Provide the (x, y) coordinate of the cell's center where the given text is located.  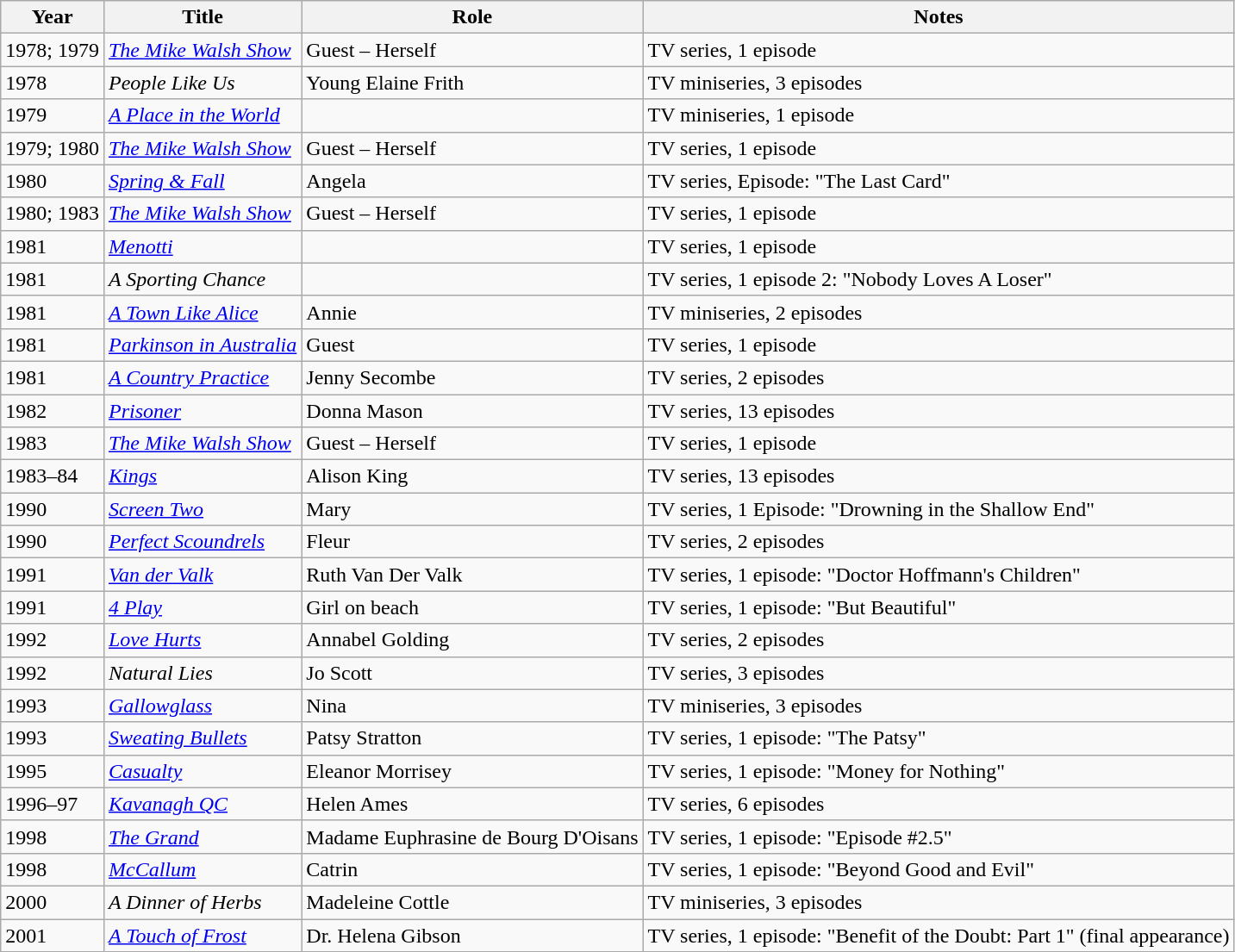
Alison King (472, 476)
Jo Scott (472, 673)
2000 (53, 902)
Menotti (202, 246)
TV miniseries, 1 episode (939, 115)
Jenny Secombe (472, 377)
TV series, 1 episode: "The Patsy" (939, 738)
Madame Euphrasine de Bourg D'Oisans (472, 837)
4 Play (202, 607)
TV series, 1 episode: "Episode #2.5" (939, 837)
Natural Lies (202, 673)
Guest (472, 345)
Annabel Golding (472, 640)
Screen Two (202, 509)
A Country Practice (202, 377)
1978; 1979 (53, 50)
Prisoner (202, 411)
Girl on beach (472, 607)
1980; 1983 (53, 214)
Kings (202, 476)
Van der Valk (202, 575)
Love Hurts (202, 640)
Eleanor Morrisey (472, 771)
Casualty (202, 771)
1996–97 (53, 804)
A Town Like Alice (202, 312)
People Like Us (202, 83)
TV series, 1 episode: "Beyond Good and Evil" (939, 869)
1995 (53, 771)
2001 (53, 935)
Spring & Fall (202, 181)
Title (202, 17)
Ruth Van Der Valk (472, 575)
TV series, 1 episode: "But Beautiful" (939, 607)
Perfect Scoundrels (202, 542)
TV series, 1 episode: "Money for Nothing" (939, 771)
Catrin (472, 869)
TV series, Episode: "The Last Card" (939, 181)
A Sporting Chance (202, 279)
TV series, 1 episode: "Benefit of the Doubt: Part 1" (final appearance) (939, 935)
The Grand (202, 837)
1983 (53, 444)
Notes (939, 17)
Angela (472, 181)
1979 (53, 115)
Role (472, 17)
Patsy Stratton (472, 738)
TV series, 1 Episode: "Drowning in the Shallow End" (939, 509)
1978 (53, 83)
Annie (472, 312)
1983–84 (53, 476)
A Place in the World (202, 115)
Sweating Bullets (202, 738)
Fleur (472, 542)
TV miniseries, 2 episodes (939, 312)
Kavanagh QC (202, 804)
TV series, 3 episodes (939, 673)
TV series, 1 episode: "Doctor Hoffmann's Children" (939, 575)
TV series, 6 episodes (939, 804)
McCallum (202, 869)
Young Elaine Frith (472, 83)
1980 (53, 181)
Year (53, 17)
1982 (53, 411)
Nina (472, 706)
Dr. Helena Gibson (472, 935)
Gallowglass (202, 706)
Mary (472, 509)
Helen Ames (472, 804)
A Dinner of Herbs (202, 902)
A Touch of Frost (202, 935)
Donna Mason (472, 411)
TV series, 1 episode 2: "Nobody Loves A Loser" (939, 279)
1979; 1980 (53, 148)
Parkinson in Australia (202, 345)
Madeleine Cottle (472, 902)
